Capture the cell that displays the provided text and extract its (X, Y) central coordinate. 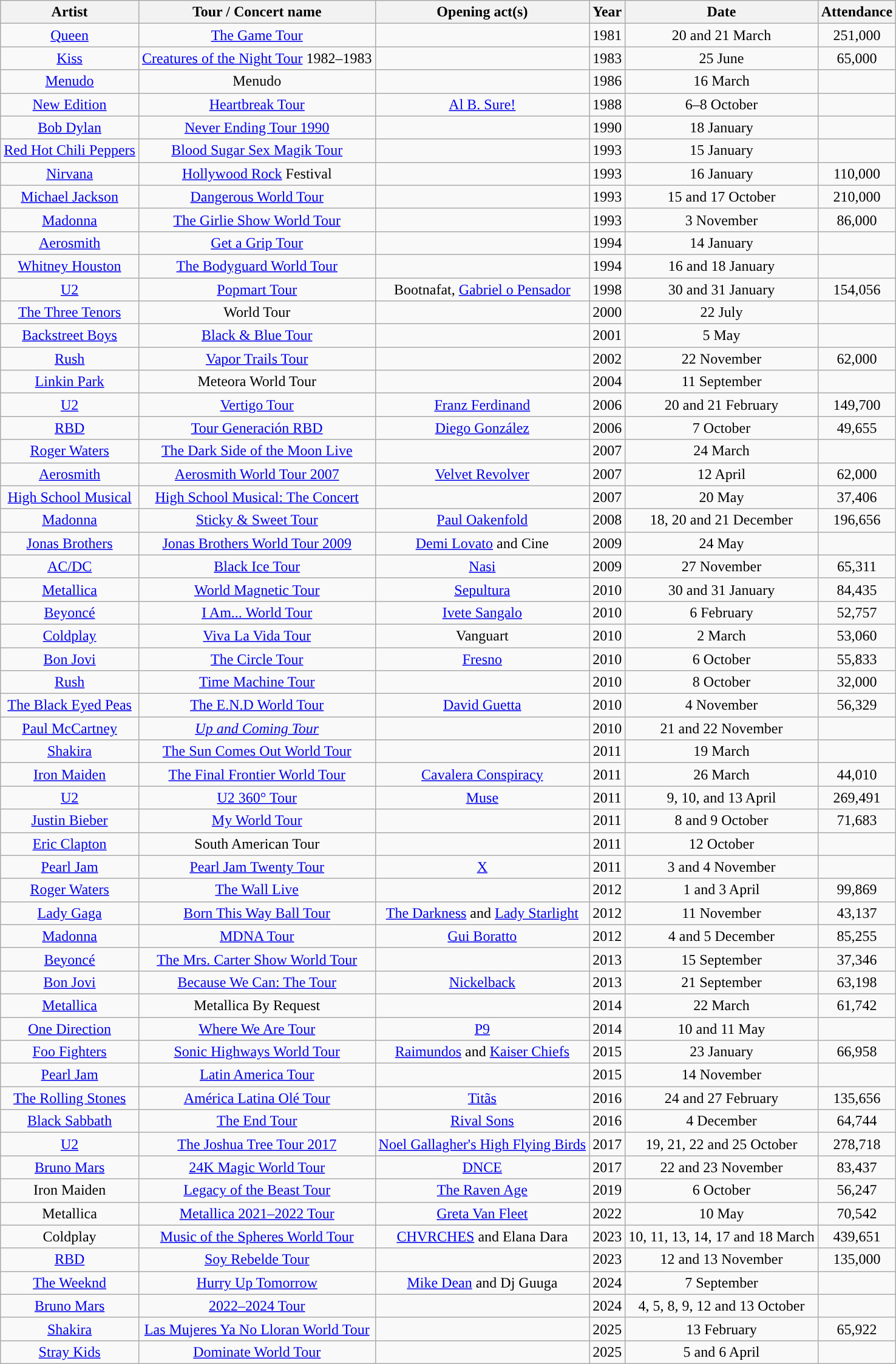
The Dark Side of the Moon Live (257, 451)
56,247 (857, 1190)
Cavalera Conspiracy (482, 775)
20 and 21 February (721, 405)
Bootnafat, Gabriel o Pensador (482, 290)
Attendance (857, 12)
269,491 (857, 798)
Sticky & Sweet Tour (257, 520)
Red Hot Chili Peppers (70, 151)
43,137 (857, 913)
6–8 October (721, 104)
2001 (607, 336)
CHVRCHES and Elana Dara (482, 1237)
65,311 (857, 566)
19, 21, 22 and 25 October (721, 1144)
Music of the Spheres World Tour (257, 1237)
18, 20 and 21 December (721, 520)
Stray Kids (70, 1352)
The Girlie Show World Tour (257, 220)
High School Musical (70, 497)
Popmart Tour (257, 290)
Raimundos and Kaiser Chiefs (482, 1052)
Franz Ferdinand (482, 405)
10 May (721, 1213)
6 February (721, 612)
Soy Rebelde Tour (257, 1260)
Viva La Vida Tour (257, 636)
High School Musical: The Concert (257, 497)
64,744 (857, 1121)
14 November (721, 1075)
53,060 (857, 636)
61,742 (857, 1005)
Las Mujeres Ya No Lloran World Tour (257, 1329)
24 May (721, 543)
1986 (607, 81)
66,958 (857, 1052)
2022–2024 Tour (257, 1306)
The Game Tour (257, 35)
Greta Van Fleet (482, 1213)
5 May (721, 336)
37,346 (857, 959)
135,000 (857, 1260)
15 January (721, 151)
Linkin Park (70, 382)
Hollywood Rock Festival (257, 174)
Legacy of the Beast Tour (257, 1190)
Nickelback (482, 982)
Diego González (482, 428)
The E.N.D World Tour (257, 705)
4, 5, 8, 9, 12 and 13 October (721, 1306)
World Magnetic Tour (257, 589)
11 September (721, 382)
5 and 6 April (721, 1352)
Black Ice Tour (257, 566)
Lady Gaga (70, 913)
Justin Bieber (70, 821)
22 July (721, 313)
63,198 (857, 982)
1988 (607, 104)
Artist (70, 12)
Meteora World Tour (257, 382)
Pearl Jam Twenty Tour (257, 867)
Vanguart (482, 636)
Black & Blue Tour (257, 336)
Get a Grip Tour (257, 243)
10 and 11 May (721, 1029)
The Three Tenors (70, 313)
Where We Are Tour (257, 1029)
99,869 (857, 890)
Born This Way Ball Tour (257, 913)
Sonic Highways World Tour (257, 1052)
Time Machine Tour (257, 682)
Opening act(s) (482, 12)
I Am... World Tour (257, 612)
154,056 (857, 290)
The Rolling Stones (70, 1098)
1998 (607, 290)
24 March (721, 451)
135,656 (857, 1098)
149,700 (857, 405)
The Bodyguard World Tour (257, 266)
U2 360° Tour (257, 798)
19 March (721, 752)
21 September (721, 982)
55,833 (857, 659)
Kiss (70, 58)
Ivete Sangalo (482, 612)
New Edition (70, 104)
20 and 21 March (721, 35)
Foo Fighters (70, 1052)
11 November (721, 913)
12 and 13 November (721, 1260)
Vapor Trails Tour (257, 359)
2002 (607, 359)
Because We Can: The Tour (257, 982)
52,757 (857, 612)
Hurry Up Tomorrow (257, 1283)
South American Tour (257, 844)
David Guetta (482, 705)
Paul McCartney (70, 728)
22 and 23 November (721, 1167)
9, 10, and 13 April (721, 798)
X (482, 867)
Vertigo Tour (257, 405)
65,000 (857, 58)
Bob Dylan (70, 127)
Muse (482, 798)
24 and 27 February (721, 1098)
439,651 (857, 1237)
Rival Sons (482, 1121)
25 June (721, 58)
Michael Jackson (70, 197)
16 and 18 January (721, 266)
65,922 (857, 1329)
Latin America Tour (257, 1075)
Metallica 2021–2022 Tour (257, 1213)
7 September (721, 1283)
110,000 (857, 174)
2022 (607, 1213)
70,542 (857, 1213)
The Weeknd (70, 1283)
8 October (721, 682)
The Black Eyed Peas (70, 705)
84,435 (857, 589)
Demi Lovato and Cine (482, 543)
Noel Gallagher's High Flying Birds (482, 1144)
Blood Sugar Sex Magik Tour (257, 151)
Tour / Concert name (257, 12)
Al B. Sure! (482, 104)
Velvet Revolver (482, 474)
14 January (721, 243)
DNCE (482, 1167)
278,718 (857, 1144)
15 and 17 October (721, 197)
My World Tour (257, 821)
18 January (721, 127)
32,000 (857, 682)
1983 (607, 58)
Backstreet Boys (70, 336)
4 and 5 December (721, 936)
Jonas Brothers World Tour 2009 (257, 543)
27 November (721, 566)
26 March (721, 775)
251,000 (857, 35)
Tour Generación RBD (257, 428)
The Raven Age (482, 1190)
Paul Oakenfold (482, 520)
The Darkness and Lady Starlight (482, 913)
The Final Frontier World Tour (257, 775)
World Tour (257, 313)
P9 (482, 1029)
3 and 4 November (721, 867)
210,000 (857, 197)
85,255 (857, 936)
Dominate World Tour (257, 1352)
Queen (70, 35)
3 November (721, 220)
71,683 (857, 821)
AC/DC (70, 566)
2000 (607, 313)
10, 11, 13, 14, 17 and 18 March (721, 1237)
Fresno (482, 659)
Nasi (482, 566)
2 March (721, 636)
Titãs (482, 1098)
Up and Coming Tour (257, 728)
Creatures of the Night Tour 1982–1983 (257, 58)
16 January (721, 174)
Nirvana (70, 174)
One Direction (70, 1029)
22 November (721, 359)
86,000 (857, 220)
7 October (721, 428)
Date (721, 12)
Sepultura (482, 589)
8 and 9 October (721, 821)
The Joshua Tree Tour 2017 (257, 1144)
The Circle Tour (257, 659)
Jonas Brothers (70, 543)
83,437 (857, 1167)
Heartbreak Tour (257, 104)
12 October (721, 844)
Aerosmith World Tour 2007 (257, 474)
21 and 22 November (721, 728)
23 January (721, 1052)
24K Magic World Tour (257, 1167)
The Sun Comes Out World Tour (257, 752)
Eric Clapton (70, 844)
Metallica By Request (257, 1005)
Dangerous World Tour (257, 197)
20 May (721, 497)
16 March (721, 81)
2004 (607, 382)
MDNA Tour (257, 936)
44,010 (857, 775)
Black Sabbath (70, 1121)
4 November (721, 705)
4 December (721, 1121)
1990 (607, 127)
Gui Boratto (482, 936)
12 April (721, 474)
49,655 (857, 428)
22 March (721, 1005)
2019 (607, 1190)
1 and 3 April (721, 890)
The Mrs. Carter Show World Tour (257, 959)
Never Ending Tour 1990 (257, 127)
América Latina Olé Tour (257, 1098)
56,329 (857, 705)
37,406 (857, 497)
15 September (721, 959)
Year (607, 12)
The Wall Live (257, 890)
13 February (721, 1329)
Whitney Houston (70, 266)
The End Tour (257, 1121)
196,656 (857, 520)
2008 (607, 520)
Mike Dean and Dj Guuga (482, 1283)
1981 (607, 35)
